Provide the (X, Y) coordinate of the cell's center where the given text is located.  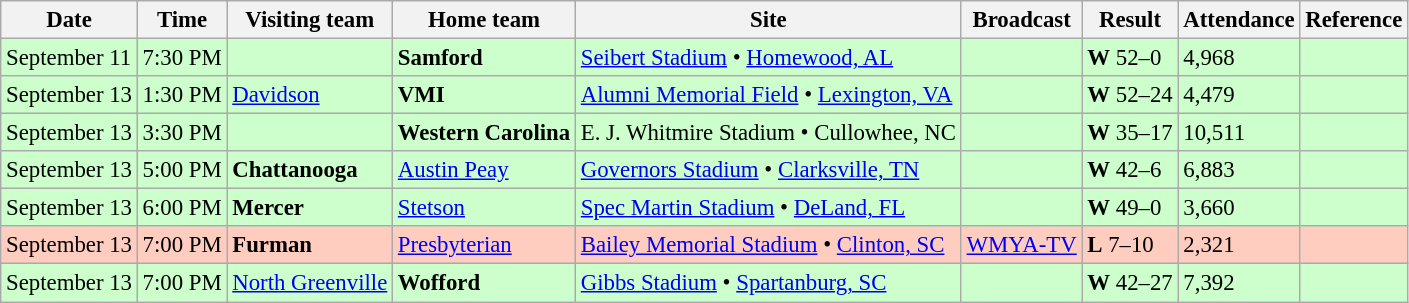
Furman (310, 245)
Spec Martin Stadium • DeLand, FL (768, 208)
Chattanooga (310, 170)
7:30 PM (182, 58)
Wofford (484, 283)
L 7–10 (1130, 245)
4,479 (1239, 95)
WMYA-TV (1022, 245)
Davidson (310, 95)
6,883 (1239, 170)
Gibbs Stadium • Spartanburg, SC (768, 283)
Western Carolina (484, 133)
Governors Stadium • Clarksville, TN (768, 170)
4,968 (1239, 58)
North Greenville (310, 283)
W 49–0 (1130, 208)
Time (182, 20)
Site (768, 20)
Date (69, 20)
Alumni Memorial Field • Lexington, VA (768, 95)
W 42–27 (1130, 283)
Result (1130, 20)
Stetson (484, 208)
Mercer (310, 208)
7,392 (1239, 283)
Bailey Memorial Stadium • Clinton, SC (768, 245)
Austin Peay (484, 170)
Home team (484, 20)
Samford (484, 58)
September 11 (69, 58)
10,511 (1239, 133)
W 42–6 (1130, 170)
3,660 (1239, 208)
2,321 (1239, 245)
5:00 PM (182, 170)
1:30 PM (182, 95)
Seibert Stadium • Homewood, AL (768, 58)
W 35–17 (1130, 133)
W 52–0 (1130, 58)
3:30 PM (182, 133)
E. J. Whitmire Stadium • Cullowhee, NC (768, 133)
6:00 PM (182, 208)
VMI (484, 95)
W 52–24 (1130, 95)
Reference (1354, 20)
Visiting team (310, 20)
Presbyterian (484, 245)
Broadcast (1022, 20)
Attendance (1239, 20)
